Return the (x, y) coordinate for the center point of the cell that contains the specified text.  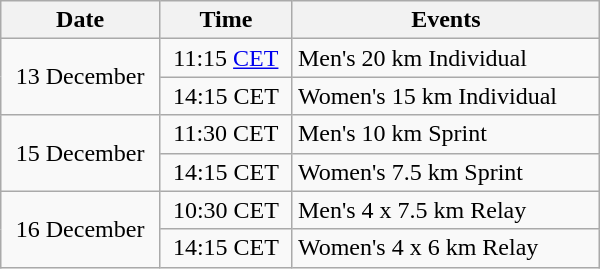
Men's 10 km Sprint (446, 134)
Time (226, 20)
Men's 4 x 7.5 km Relay (446, 210)
11:30 CET (226, 134)
15 December (80, 153)
Women's 4 x 6 km Relay (446, 248)
Men's 20 km Individual (446, 58)
16 December (80, 229)
10:30 CET (226, 210)
Women's 7.5 km Sprint (446, 172)
Events (446, 20)
Date (80, 20)
Women's 15 km Individual (446, 96)
13 December (80, 77)
11:15 CET (226, 58)
